Return (X, Y) of the center of cell containing provided text 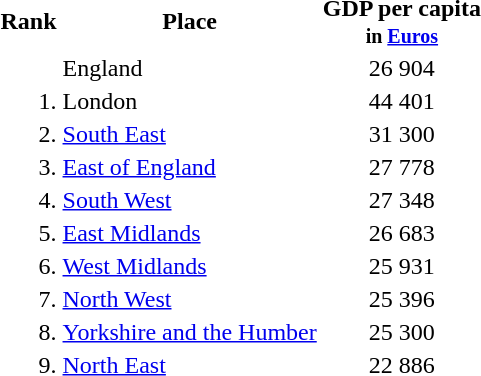
East Midlands (190, 233)
West Midlands (190, 266)
South West (190, 200)
Yorkshire and the Humber (190, 332)
East of England (190, 167)
England (190, 68)
North West (190, 299)
London (190, 101)
South East (190, 134)
